Find where the given text appears and provide that cell's center as (x, y) coordinate. 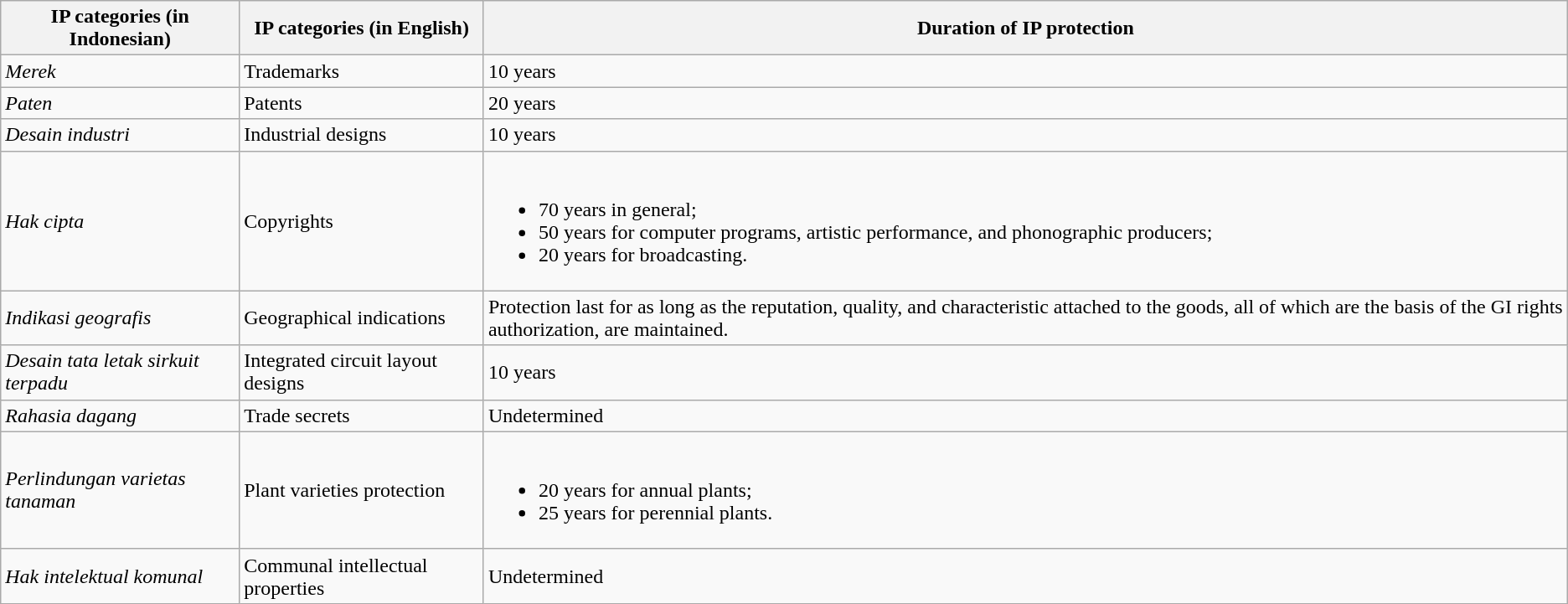
Merek (121, 71)
Communal intellectual properties (362, 576)
Geographical indications (362, 318)
Desain tata letak sirkuit terpadu (121, 372)
Trademarks (362, 71)
IP categories (in English) (362, 28)
20 years for annual plants;25 years for perennial plants. (1025, 490)
Indikasi geografis (121, 318)
Industrial designs (362, 135)
Duration of IP protection (1025, 28)
70 years in general;50 years for computer programs, artistic performance, and phonographic producers;20 years for broadcasting. (1025, 221)
Perlindungan varietas tanaman (121, 490)
Copyrights (362, 221)
Trade secrets (362, 416)
IP categories (in Indonesian) (121, 28)
20 years (1025, 103)
Patents (362, 103)
Integrated circuit layout designs (362, 372)
Desain industri (121, 135)
Hak cipta (121, 221)
Rahasia dagang (121, 416)
Hak intelektual komunal (121, 576)
Paten (121, 103)
Plant varieties protection (362, 490)
